Capture the cell that displays the provided text and extract its (x, y) central coordinate. 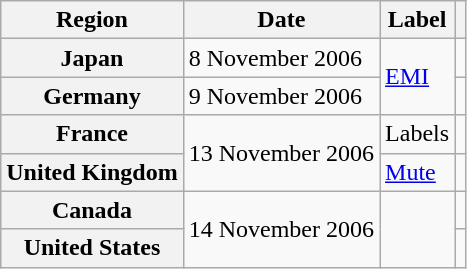
Canada (92, 210)
Label (418, 20)
Mute (418, 172)
Germany (92, 96)
EMI (418, 77)
14 November 2006 (281, 229)
Region (92, 20)
Date (281, 20)
France (92, 134)
13 November 2006 (281, 153)
Labels (418, 134)
Japan (92, 58)
United Kingdom (92, 172)
8 November 2006 (281, 58)
United States (92, 248)
9 November 2006 (281, 96)
